Scan for the cell matching the given text and deliver its (x, y) coordinate at center. 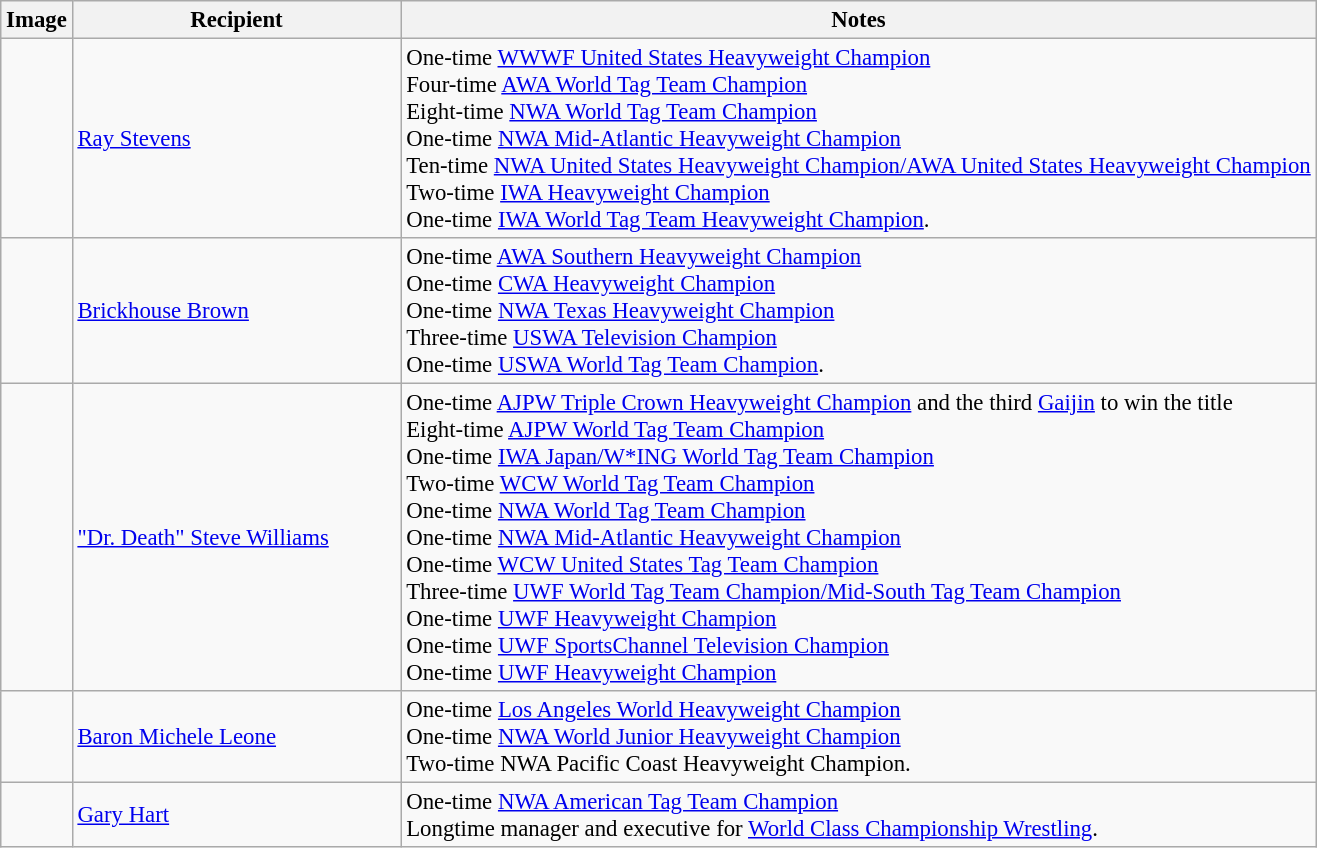
Recipient (236, 20)
Baron Michele Leone (236, 737)
Notes (858, 20)
Brickhouse Brown (236, 311)
"Dr. Death" Steve Williams (236, 538)
One-time Los Angeles World Heavyweight ChampionOne-time NWA World Junior Heavyweight ChampionTwo-time NWA Pacific Coast Heavyweight Champion. (858, 737)
Image (36, 20)
One-time NWA American Tag Team ChampionLongtime manager and executive for World Class Championship Wrestling. (858, 816)
Gary Hart (236, 816)
Ray Stevens (236, 139)
